Identify which cell holds the provided text, then report its (X, Y) central coordinate. 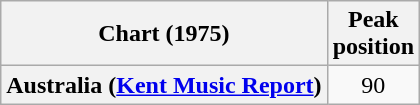
90 (373, 85)
Chart (1975) (164, 34)
Peakposition (373, 34)
Australia (Kent Music Report) (164, 85)
